Search for the cell housing the specified text and yield its [x, y] center coordinate. 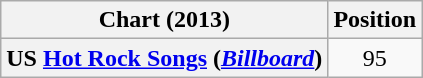
US Hot Rock Songs (Billboard) [164, 58]
Chart (2013) [164, 20]
95 [375, 58]
Position [375, 20]
